For the text-containing cell, return its midpoint in (x, y) coordinate format. 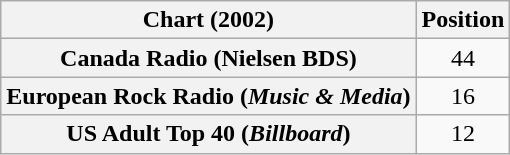
Canada Radio (Nielsen BDS) (208, 58)
US Adult Top 40 (Billboard) (208, 134)
12 (463, 134)
Chart (2002) (208, 20)
Position (463, 20)
44 (463, 58)
European Rock Radio (Music & Media) (208, 96)
16 (463, 96)
